Search for the cell housing the specified text and yield its [X, Y] center coordinate. 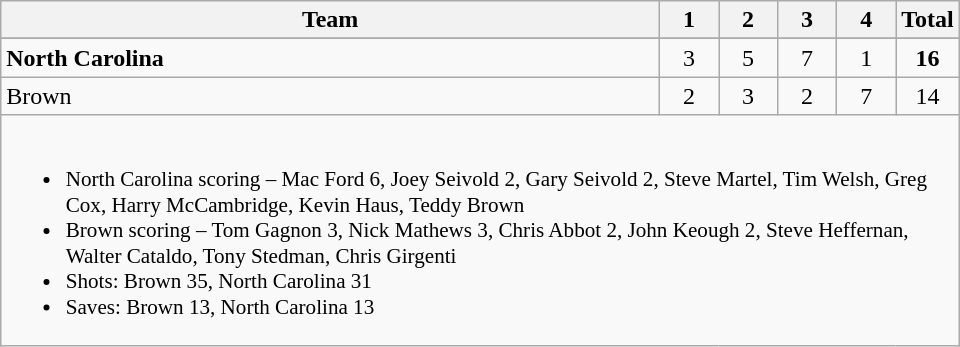
Brown [330, 96]
4 [866, 20]
14 [928, 96]
Total [928, 20]
North Carolina [330, 58]
16 [928, 58]
Team [330, 20]
5 [748, 58]
